For the text-containing cell, return its midpoint in [x, y] coordinate format. 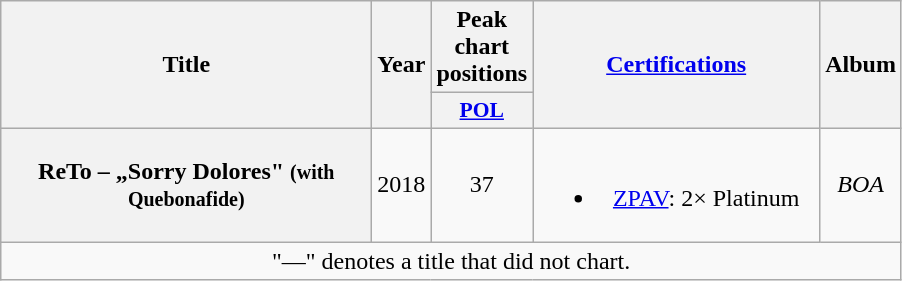
POL [482, 111]
BOA [861, 184]
Album [861, 65]
ReTo – „Sorry Dolores" (with Quebonafide) [186, 184]
2018 [402, 184]
Peak chart positions [482, 47]
ZPAV: 2× Platinum [676, 184]
Year [402, 65]
"—" denotes a title that did not chart. [452, 261]
37 [482, 184]
Certifications [676, 65]
Title [186, 65]
